Determine the (x, y) coordinate at the center of the cell enclosing the given text.  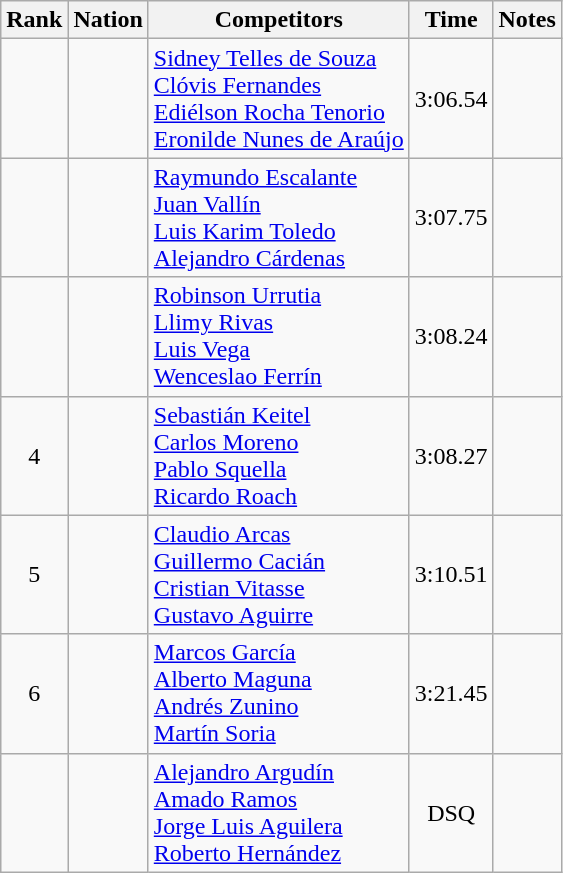
3:08.24 (451, 336)
3:06.54 (451, 98)
DSQ (451, 812)
Alejandro ArgudínAmado RamosJorge Luis AguileraRoberto Hernández (278, 812)
Robinson UrrutiaLlimy RivasLuis VegaWenceslao Ferrín (278, 336)
Sidney Telles de SouzaClóvis FernandesEdiélson Rocha TenorioEronilde Nunes de Araújo (278, 98)
Claudio ArcasGuillermo CaciánCristian VitasseGustavo Aguirre (278, 574)
Nation (108, 20)
5 (34, 574)
Notes (527, 20)
Time (451, 20)
3:10.51 (451, 574)
Sebastián KeitelCarlos MorenoPablo SquellaRicardo Roach (278, 456)
Marcos GarcíaAlberto MagunaAndrés ZuninoMartín Soria (278, 694)
Raymundo EscalanteJuan VallínLuis Karim ToledoAlejandro Cárdenas (278, 218)
4 (34, 456)
6 (34, 694)
3:21.45 (451, 694)
Competitors (278, 20)
3:08.27 (451, 456)
Rank (34, 20)
3:07.75 (451, 218)
